Capture the cell that displays the provided text and extract its [x, y] central coordinate. 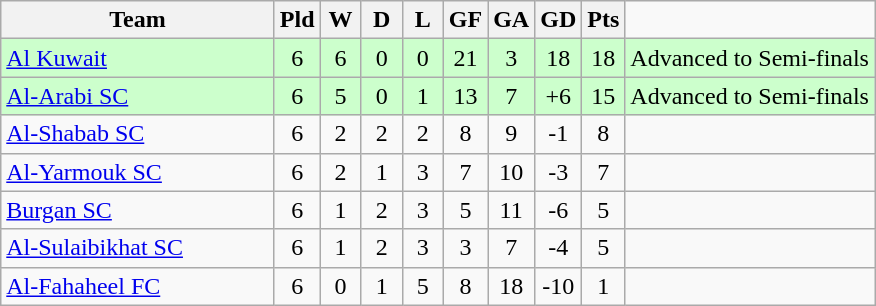
Al-Fahaheel FC [138, 286]
21 [465, 58]
GF [465, 20]
Al Kuwait [138, 58]
W [340, 20]
+6 [558, 96]
-10 [558, 286]
13 [465, 96]
15 [604, 96]
10 [512, 172]
Pts [604, 20]
Al-Arabi SC [138, 96]
GA [512, 20]
Al-Sulaibikhat SC [138, 248]
-1 [558, 134]
Al-Shabab SC [138, 134]
-3 [558, 172]
11 [512, 210]
-6 [558, 210]
GD [558, 20]
-4 [558, 248]
Al-Yarmouk SC [138, 172]
Pld [297, 20]
9 [512, 134]
L [422, 20]
Burgan SC [138, 210]
Team [138, 20]
D [382, 20]
